Extract the [X, Y] coordinate from the center of the cell holding the provided text.  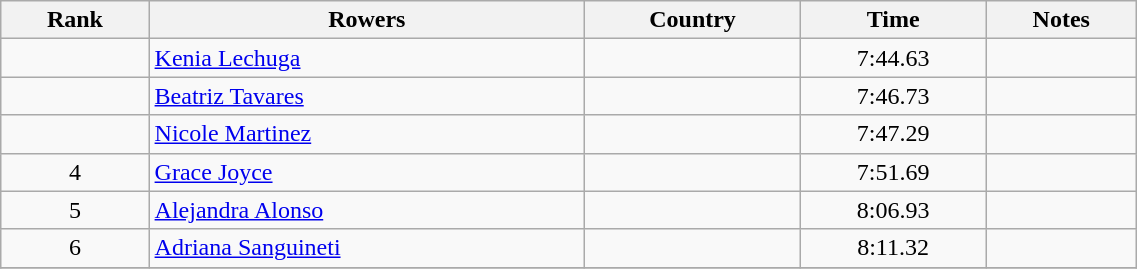
7:46.73 [894, 96]
Grace Joyce [366, 172]
4 [75, 172]
7:51.69 [894, 172]
Alejandra Alonso [366, 210]
7:47.29 [894, 134]
Adriana Sanguineti [366, 248]
Nicole Martinez [366, 134]
Beatriz Tavares [366, 96]
8:06.93 [894, 210]
8:11.32 [894, 248]
Country [693, 20]
Kenia Lechuga [366, 58]
Time [894, 20]
6 [75, 248]
Notes [1062, 20]
7:44.63 [894, 58]
Rank [75, 20]
5 [75, 210]
Rowers [366, 20]
